Detect which cell encompasses the target text, then output its (x, y) center coordinate. 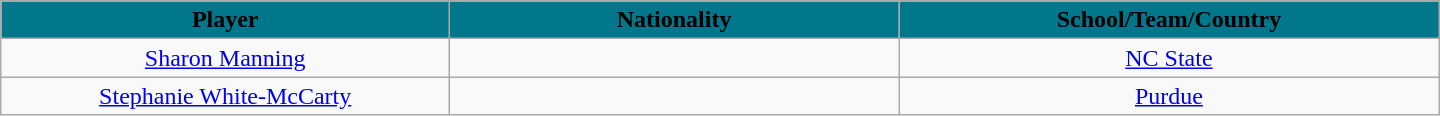
Stephanie White-McCarty (226, 96)
Sharon Manning (226, 58)
Nationality (674, 20)
NC State (1170, 58)
School/Team/Country (1170, 20)
Purdue (1170, 96)
Player (226, 20)
